Return the [X, Y] coordinate for the center point of the cell that contains the specified text.  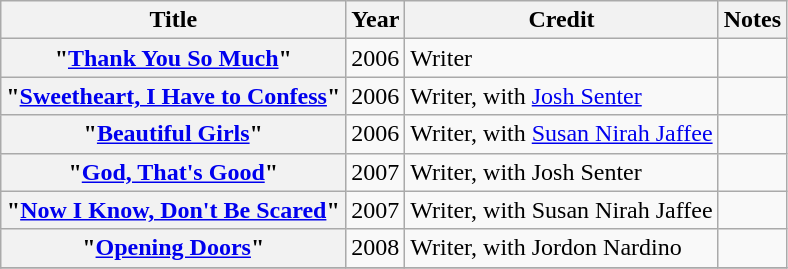
"Opening Doors" [174, 248]
"Sweetheart, I Have to Confess" [174, 96]
Writer [562, 58]
Year [376, 20]
Credit [562, 20]
2008 [376, 248]
"Beautiful Girls" [174, 134]
Writer, with Jordon Nardino [562, 248]
"Now I Know, Don't Be Scared" [174, 210]
"Thank You So Much" [174, 58]
Notes [752, 20]
"God, That's Good" [174, 172]
Title [174, 20]
